Identify which cell holds the provided text, then report its (X, Y) central coordinate. 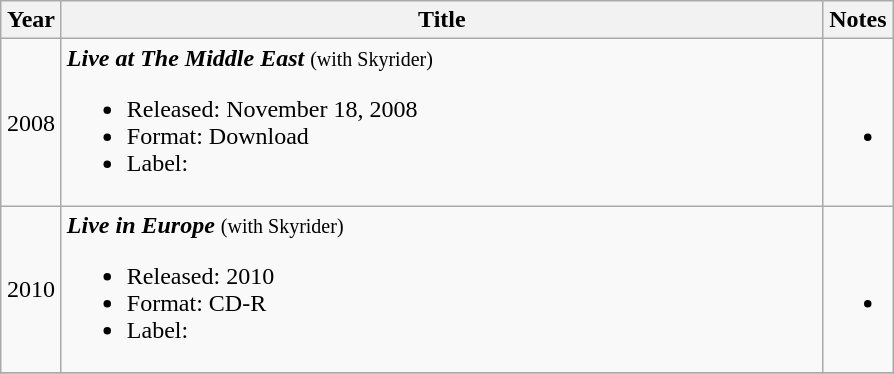
Notes (858, 20)
Live in Europe (with Skyrider)Released: 2010Format: CD-RLabel: (442, 290)
2010 (32, 290)
Live at The Middle East (with Skyrider)Released: November 18, 2008Format: DownloadLabel: (442, 122)
Year (32, 20)
Title (442, 20)
2008 (32, 122)
